Pinpoint the cell where the given text exists, returning its (x, y) midpoint coordinate. 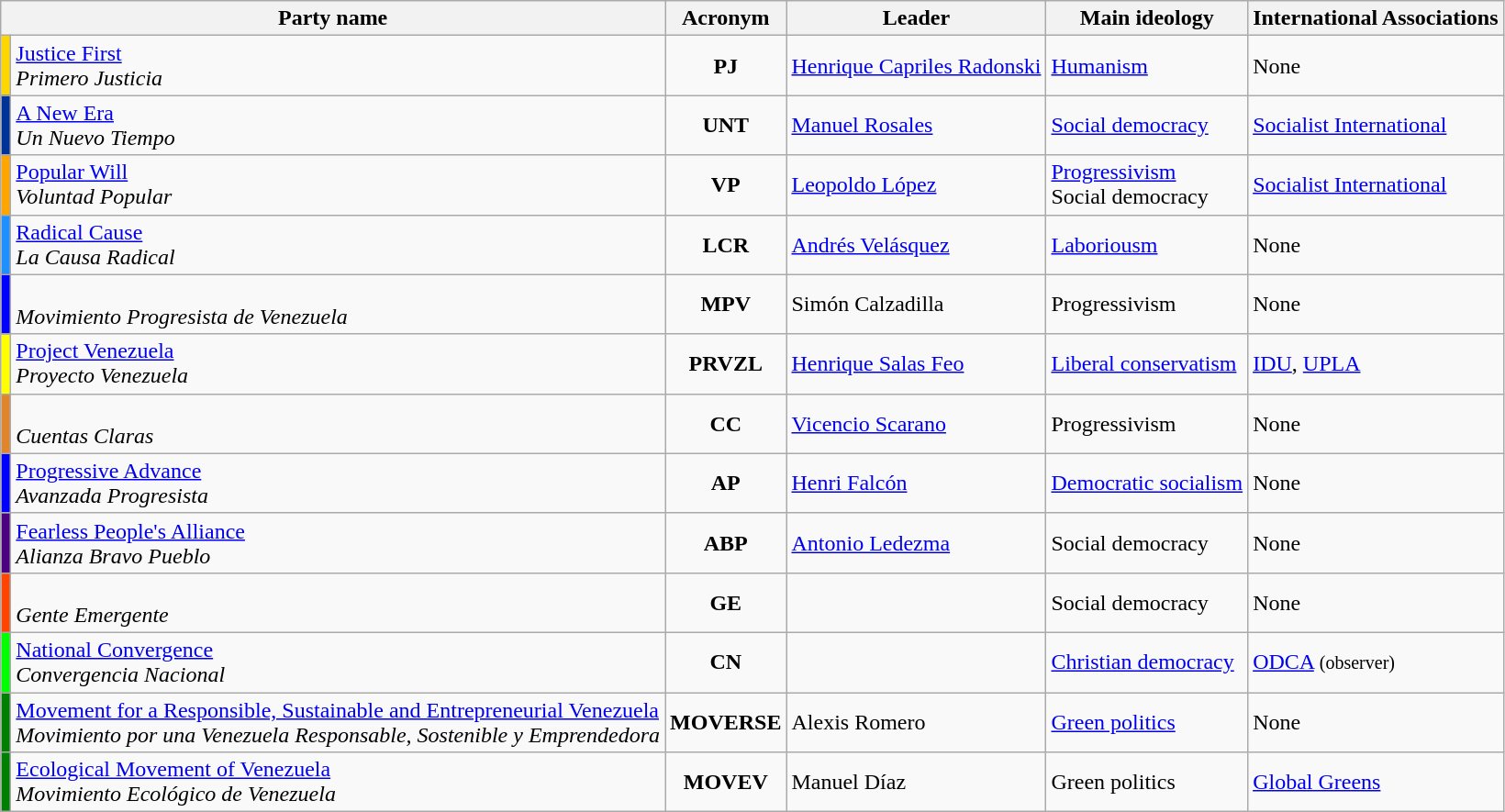
Gente Emergente (338, 602)
Party name (333, 18)
Progressive AdvanceAvanzada Progresista (338, 483)
Simón Calzadilla (916, 305)
PRVZL (726, 363)
Cuentas Claras (338, 424)
Vicencio Scarano (916, 424)
International Associations (1376, 18)
Henrique Capriles Radonski (916, 66)
Radical CauseLa Causa Radical (338, 244)
MPV (726, 305)
Project VenezuelaProyecto Venezuela (338, 363)
CN (726, 662)
Manuel Díaz (916, 782)
A New EraUn Nuevo Tiempo (338, 125)
LCR (726, 244)
ABP (726, 543)
Ecological Movement of VenezuelaMovimiento Ecológico de Venezuela (338, 782)
Christian democracy (1147, 662)
Manuel Rosales (916, 125)
ProgressivismSocial democracy (1147, 185)
UNT (726, 125)
Alexis Romero (916, 721)
Laboriousm (1147, 244)
Democratic socialism (1147, 483)
Humanism (1147, 66)
CC (726, 424)
IDU, UPLA (1376, 363)
GE (726, 602)
National ConvergenceConvergencia Nacional (338, 662)
VP (726, 185)
Fearless People's AllianceAlianza Bravo Pueblo (338, 543)
Henrique Salas Feo (916, 363)
Popular WillVoluntad Popular (338, 185)
Movement for a Responsible, Sustainable and Entrepreneurial VenezuelaMovimiento por una Venezuela Responsable, Sostenible y Emprendedora (338, 721)
ODCA (observer) (1376, 662)
MOVEV (726, 782)
Justice FirstPrimero Justicia (338, 66)
PJ (726, 66)
Acronym (726, 18)
Movimiento Progresista de Venezuela (338, 305)
Liberal conservatism (1147, 363)
Leader (916, 18)
AP (726, 483)
Antonio Ledezma (916, 543)
Andrés Velásquez (916, 244)
Main ideology (1147, 18)
Global Greens (1376, 782)
Henri Falcón (916, 483)
MOVERSE (726, 721)
Leopoldo López (916, 185)
